For the text-containing cell, return its midpoint in [X, Y] coordinate format. 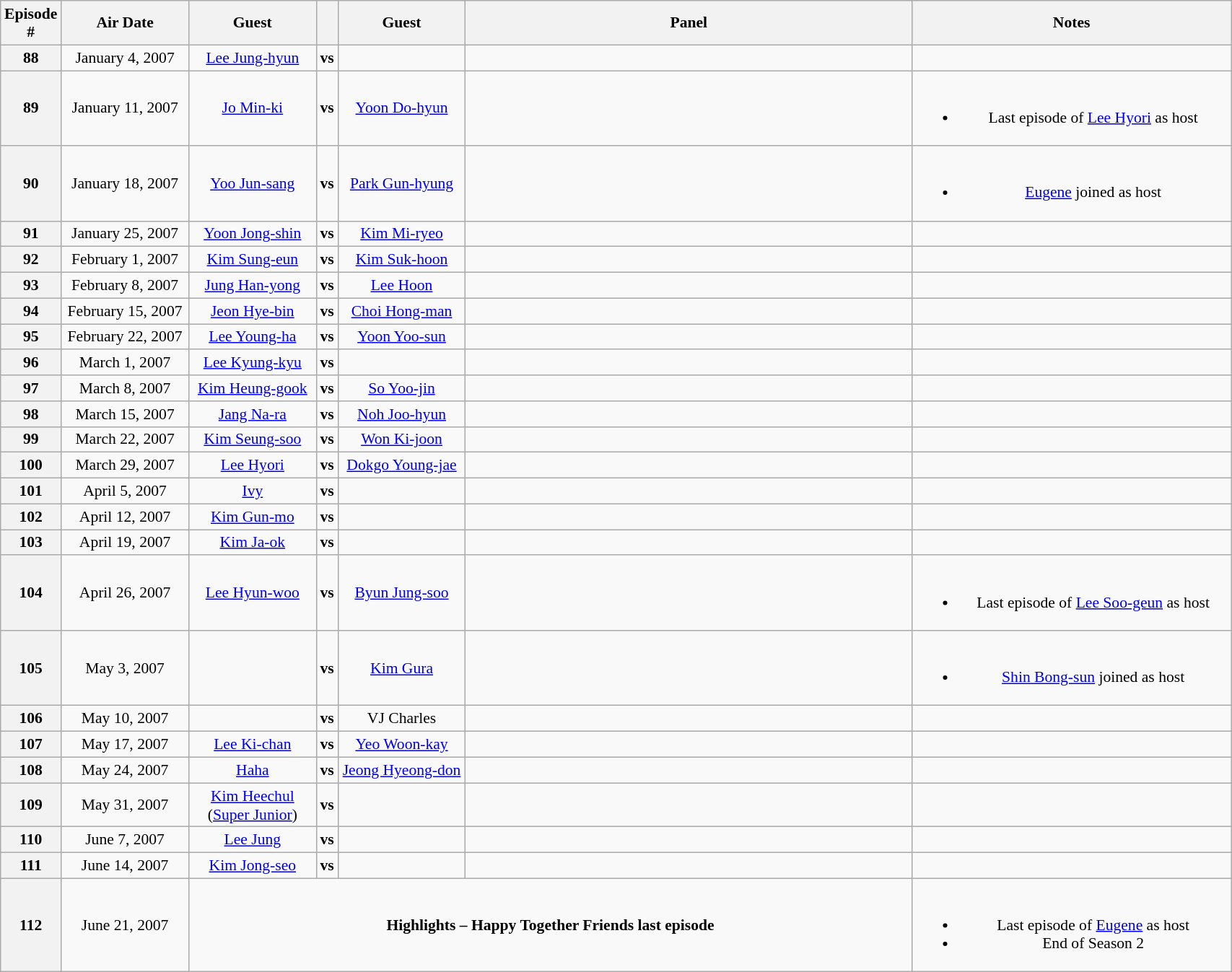
Panel [689, 23]
Won Ki-joon [401, 439]
February 1, 2007 [126, 260]
May 10, 2007 [126, 719]
March 29, 2007 [126, 465]
96 [31, 363]
Choi Hong-man [401, 311]
98 [31, 414]
Highlights – Happy Together Friends last episode [550, 925]
Jeon Hye-bin [253, 311]
89 [31, 108]
91 [31, 234]
April 19, 2007 [126, 543]
Kim Suk-hoon [401, 260]
Yoon Yoo-sun [401, 337]
January 25, 2007 [126, 234]
101 [31, 491]
Yoo Jun-sang [253, 183]
Haha [253, 770]
Byun Jung-soo [401, 593]
Air Date [126, 23]
March 15, 2007 [126, 414]
VJ Charles [401, 719]
January 11, 2007 [126, 108]
March 22, 2007 [126, 439]
93 [31, 286]
March 8, 2007 [126, 388]
April 5, 2007 [126, 491]
Park Gun-hyung [401, 183]
February 22, 2007 [126, 337]
May 17, 2007 [126, 745]
January 18, 2007 [126, 183]
99 [31, 439]
Kim Sung-eun [253, 260]
Ivy [253, 491]
97 [31, 388]
95 [31, 337]
April 26, 2007 [126, 593]
Kim Mi-ryeo [401, 234]
107 [31, 745]
June 21, 2007 [126, 925]
105 [31, 668]
111 [31, 866]
90 [31, 183]
Kim Jong-seo [253, 866]
94 [31, 311]
Episode # [31, 23]
106 [31, 719]
Yeo Woon-kay [401, 745]
88 [31, 58]
Jo Min-ki [253, 108]
Lee Ki-chan [253, 745]
112 [31, 925]
Lee Kyung-kyu [253, 363]
Lee Hoon [401, 286]
Jung Han-yong [253, 286]
So Yoo-jin [401, 388]
Yoon Jong-shin [253, 234]
Eugene joined as host [1072, 183]
March 1, 2007 [126, 363]
Notes [1072, 23]
Kim Gun-mo [253, 517]
May 3, 2007 [126, 668]
92 [31, 260]
Lee Hyun-woo [253, 593]
102 [31, 517]
January 4, 2007 [126, 58]
Dokgo Young-jae [401, 465]
Kim Ja-ok [253, 543]
April 12, 2007 [126, 517]
Kim Seung-soo [253, 439]
Kim Heung-gook [253, 388]
Kim Heechul (Super Junior) [253, 805]
February 8, 2007 [126, 286]
109 [31, 805]
Jang Na-ra [253, 414]
Shin Bong-sun joined as host [1072, 668]
Lee Jung [253, 840]
Last episode of Lee Hyori as host [1072, 108]
Last episode of Eugene as hostEnd of Season 2 [1072, 925]
104 [31, 593]
110 [31, 840]
103 [31, 543]
100 [31, 465]
June 14, 2007 [126, 866]
June 7, 2007 [126, 840]
Yoon Do-hyun [401, 108]
February 15, 2007 [126, 311]
May 31, 2007 [126, 805]
Lee Hyori [253, 465]
Jeong Hyeong-don [401, 770]
Lee Jung-hyun [253, 58]
Noh Joo-hyun [401, 414]
Kim Gura [401, 668]
May 24, 2007 [126, 770]
108 [31, 770]
Lee Young-ha [253, 337]
Last episode of Lee Soo-geun as host [1072, 593]
